Provide the (X, Y) coordinate of the cell's center where the given text is located.  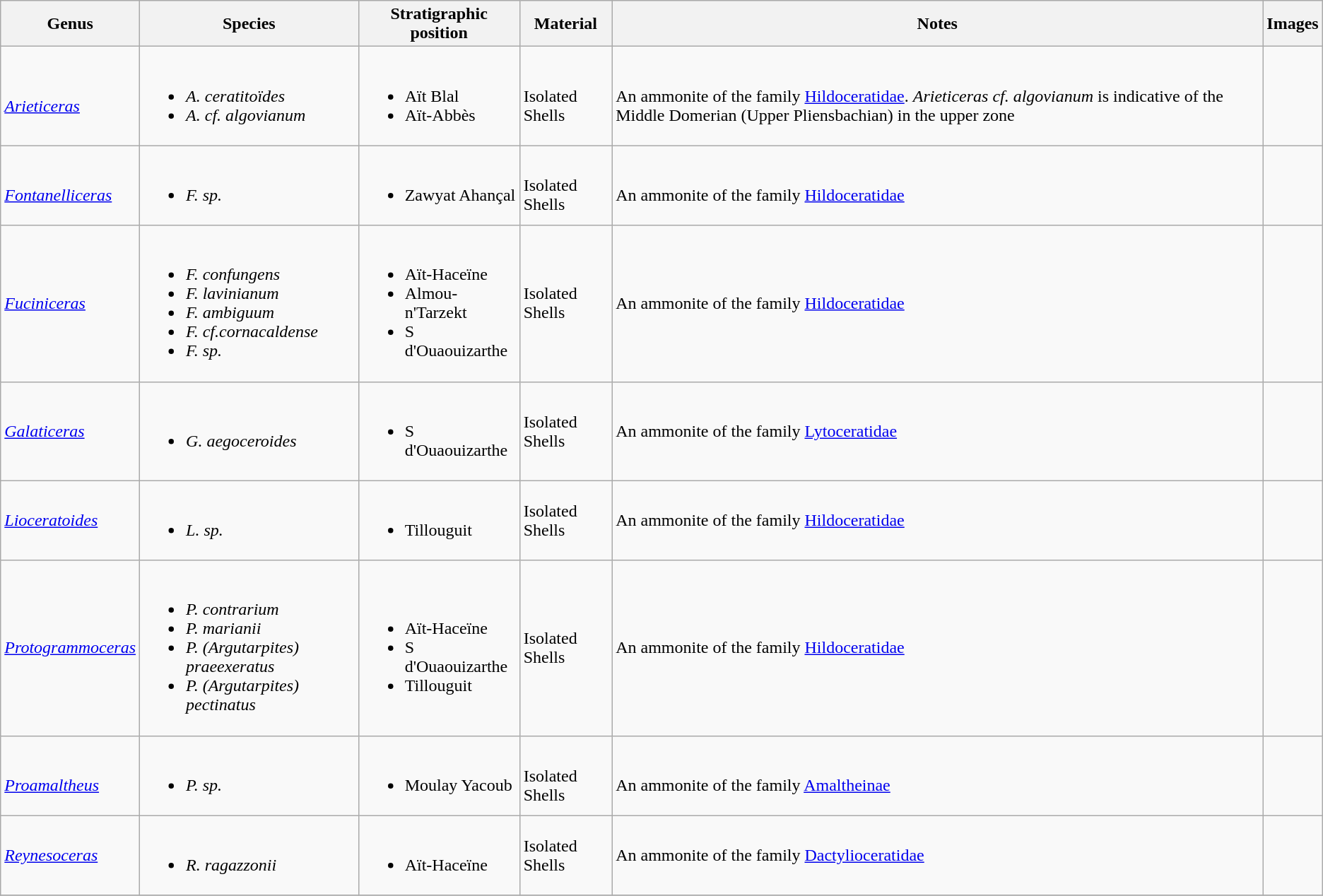
F. confungensF. lavinianumF. ambiguumF. cf.cornacaldenseF. sp. (249, 304)
An ammonite of the family Lytoceratidae (937, 431)
An ammonite of the family Dactylioceratidae (937, 855)
Galaticeras (71, 431)
L. sp. (249, 520)
Fontanelliceras (71, 185)
Arieticeras (71, 96)
An ammonite of the family Amaltheinae (937, 776)
P. sp. (249, 776)
Stratigraphic position (439, 24)
Tillouguit (439, 520)
Fuciniceras (71, 304)
Aït BlalAït-Abbès (439, 96)
G. aegoceroides (249, 431)
Zawyat Ahançal (439, 185)
An ammonite of the family Hildoceratidae. Arieticeras cf. algovianum is indicative of the Middle Domerian (Upper Pliensbachian) in the upper zone (937, 96)
A. ceratitoïdesA. cf. algovianum (249, 96)
Moulay Yacoub (439, 776)
Protogrammoceras (71, 648)
R. ragazzonii (249, 855)
Species (249, 24)
P. contrariumP. marianiiP. (Argutarpites) praeexeratusP. (Argutarpites) pectinatus (249, 648)
Lioceratoides (71, 520)
Material (565, 24)
Proamaltheus (71, 776)
Aït-HaceïneAlmou-n'TarzektS d'Ouaouizarthe (439, 304)
Aït-HaceïneS d'OuaouizartheTillouguit (439, 648)
Images (1293, 24)
Reynesoceras (71, 855)
Aït-Haceïne (439, 855)
Genus (71, 24)
F. sp. (249, 185)
S d'Ouaouizarthe (439, 431)
Notes (937, 24)
